From the cell containing the given text, extract its center point as (X, Y) coordinate. 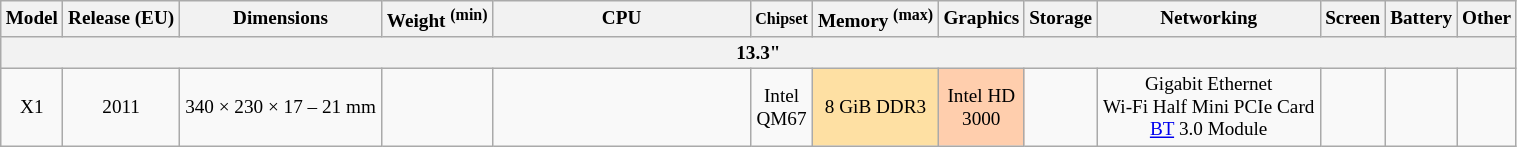
13.3" (758, 53)
Networking (1208, 20)
Dimensions (280, 20)
X1 (32, 108)
Other (1486, 20)
Weight (min) (438, 20)
Screen (1352, 20)
IntelQM67 (781, 108)
Release (EU) (122, 20)
Gigabit EthernetWi-Fi Half Mini PCIe CardBT 3.0 Module (1208, 108)
Memory (max) (876, 20)
Model (32, 20)
Graphics (981, 20)
CPU (622, 20)
Battery (1421, 20)
340 × 230 × 17 – 21 mm (280, 108)
Intel HD3000 (981, 108)
Storage (1060, 20)
2011 (122, 108)
8 GiB DDR3 (876, 108)
Chipset (781, 20)
